Scan for the cell matching the given text and deliver its [X, Y] coordinate at center. 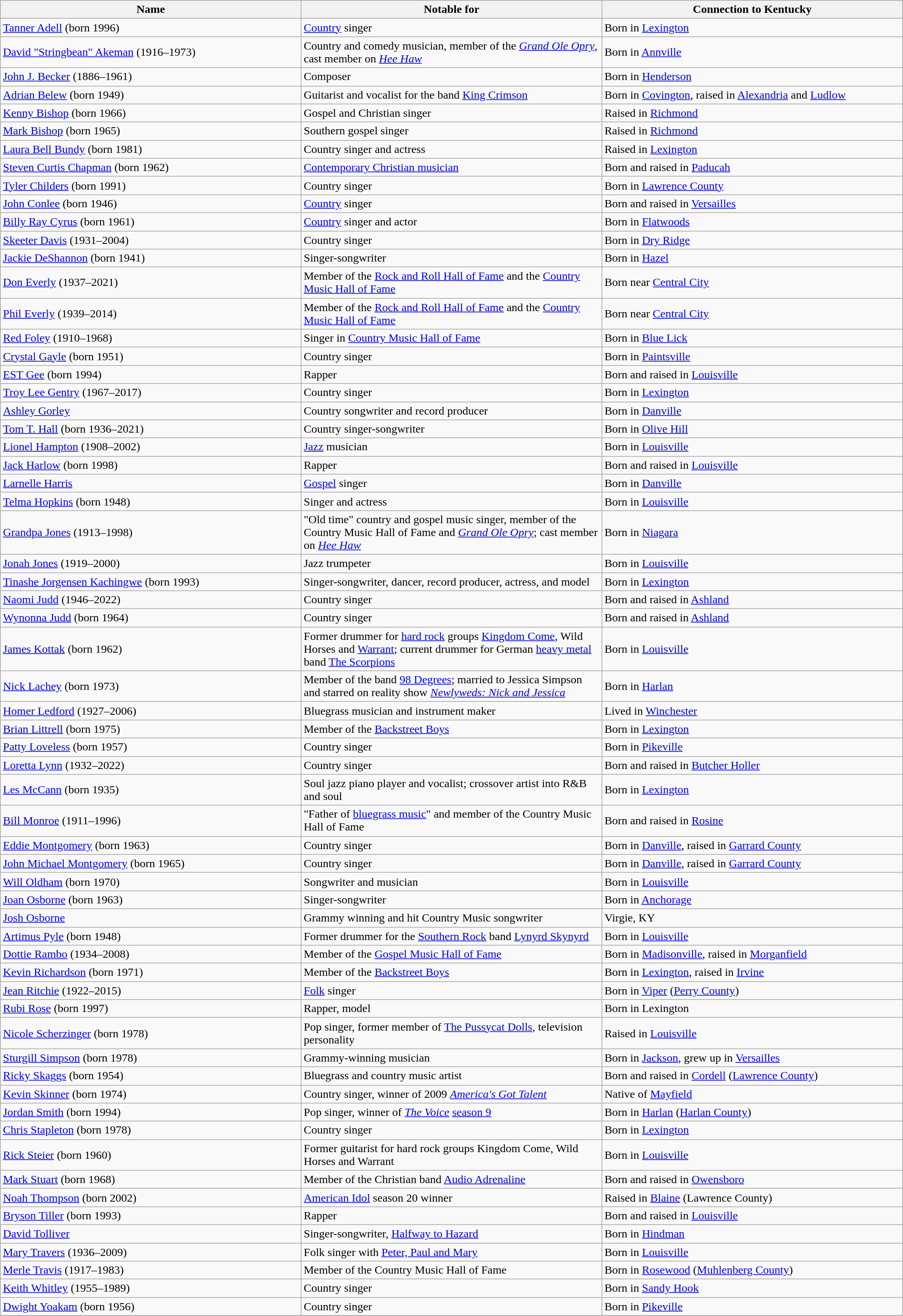
David Tolliver [151, 1234]
Bluegrass musician and instrument maker [451, 711]
Virgie, KY [752, 918]
Country and comedy musician, member of the Grand Ole Opry, cast member on Hee Haw [451, 52]
Les McCann (born 1935) [151, 790]
Guitarist and vocalist for the band King Crimson [451, 95]
Born in Sandy Hook [752, 1288]
Tom T. Hall (born 1936–2021) [151, 429]
Rapper, model [451, 1009]
John Michael Montgomery (born 1965) [151, 863]
Former guitarist for hard rock groups Kingdom Come, Wild Horses and Warrant [451, 1155]
Country singer-songwriter [451, 429]
Singer in Country Music Hall of Fame [451, 338]
Lionel Hampton (1908–2002) [151, 447]
Joan Osborne (born 1963) [151, 900]
Brian Littrell (born 1975) [151, 729]
Tyler Childers (born 1991) [151, 185]
Mark Bishop (born 1965) [151, 131]
David "Stringbean" Akeman (1916–1973) [151, 52]
Singer-songwriter, dancer, record producer, actress, and model [451, 582]
Born in Dry Ridge [752, 240]
Pop singer, winner of The Voice season 9 [451, 1112]
Country singer and actress [451, 149]
Born in Viper (Perry County) [752, 991]
Born in Niagara [752, 532]
Skeeter Davis (1931–2004) [151, 240]
Jazz trumpeter [451, 563]
Billy Ray Cyrus (born 1961) [151, 222]
Patty Loveless (born 1957) [151, 747]
John Conlee (born 1946) [151, 203]
Sturgill Simpson (born 1978) [151, 1058]
EST Gee (born 1994) [151, 375]
Mary Travers (1936–2009) [151, 1252]
Connection to Kentucky [752, 10]
Born in Blue Lick [752, 338]
Born in Annville [752, 52]
Name [151, 10]
Noah Thompson (born 2002) [151, 1197]
Artimus Pyle (born 1948) [151, 936]
Eddie Montgomery (born 1963) [151, 845]
Born in Jackson, grew up in Versailles [752, 1058]
Steven Curtis Chapman (born 1962) [151, 167]
Josh Osborne [151, 918]
Born and raised in Butcher Holler [752, 765]
Singer-songwriter, Halfway to Hazard [451, 1234]
Member of the band 98 Degrees; married to Jessica Simpson and starred on reality show Newlyweds: Nick and Jessica [451, 686]
Songwriter and musician [451, 881]
Dwight Yoakam (born 1956) [151, 1306]
American Idol season 20 winner [451, 1197]
Former drummer for hard rock groups Kingdom Come, Wild Horses and Warrant; current drummer for German heavy metal band The Scorpions [451, 649]
Jordan Smith (born 1994) [151, 1112]
Jackie DeShannon (born 1941) [151, 258]
Red Foley (1910–1968) [151, 338]
Tinashe Jorgensen Kachingwe (born 1993) [151, 582]
Wynonna Judd (born 1964) [151, 618]
Troy Lee Gentry (1967–2017) [151, 393]
Ricky Skaggs (born 1954) [151, 1076]
Born in Hindman [752, 1234]
Southern gospel singer [451, 131]
Gospel and Christian singer [451, 113]
Keith Whitley (1955–1989) [151, 1288]
Native of Mayfield [752, 1094]
James Kottak (born 1962) [151, 649]
Raised in Louisville [752, 1033]
Born and raised in Cordell (Lawrence County) [752, 1076]
Born in Henderson [752, 77]
Born in Covington, raised in Alexandria and Ludlow [752, 95]
Homer Ledford (1927–2006) [151, 711]
Soul jazz piano player and vocalist; crossover artist into R&B and soul [451, 790]
Born in Rosewood (Muhlenberg County) [752, 1270]
Laura Bell Bundy (born 1981) [151, 149]
Born in Lexington, raised in Irvine [752, 972]
Singer and actress [451, 501]
Born in Madisonville, raised in Morganfield [752, 954]
Grammy winning and hit Country Music songwriter [451, 918]
Nicole Scherzinger (born 1978) [151, 1033]
Former drummer for the Southern Rock band Lynyrd Skynyrd [451, 936]
Naomi Judd (1946–2022) [151, 600]
Chris Stapleton (born 1978) [151, 1130]
Raised in Lexington [752, 149]
Phil Everly (1939–2014) [151, 314]
Born in Flatwoods [752, 222]
Gospel singer [451, 483]
Grammy-winning musician [451, 1058]
Grandpa Jones (1913–1998) [151, 532]
Country singer and actor [451, 222]
Born in Harlan [752, 686]
Country songwriter and record producer [451, 411]
Don Everly (1937–2021) [151, 283]
Telma Hopkins (born 1948) [151, 501]
Jonah Jones (1919–2000) [151, 563]
Dottie Rambo (1934–2008) [151, 954]
"Old time" country and gospel music singer, member of the Country Music Hall of Fame and Grand Ole Opry; cast member on Hee Haw [451, 532]
Born in Hazel [752, 258]
Adrian Belew (born 1949) [151, 95]
Pop singer, former member of The Pussycat Dolls, television personality [451, 1033]
Member of the Christian band Audio Adrenaline [451, 1179]
Merle Travis (1917–1983) [151, 1270]
Nick Lachey (born 1973) [151, 686]
Bill Monroe (1911–1996) [151, 820]
Rubi Rose (born 1997) [151, 1009]
John J. Becker (1886–1961) [151, 77]
Will Oldham (born 1970) [151, 881]
Kevin Richardson (born 1971) [151, 972]
Born and raised in Rosine [752, 820]
Folk singer with Peter, Paul and Mary [451, 1252]
"Father of bluegrass music" and member of the Country Music Hall of Fame [451, 820]
Folk singer [451, 991]
Born in Olive Hill [752, 429]
Born and raised in Paducah [752, 167]
Jazz musician [451, 447]
Born in Lawrence County [752, 185]
Bryson Tiller (born 1993) [151, 1215]
Born in Anchorage [752, 900]
Born and raised in Owensboro [752, 1179]
Jack Harlow (born 1998) [151, 465]
Raised in Blaine (Lawrence County) [752, 1197]
Mark Stuart (born 1968) [151, 1179]
Larnelle Harris [151, 483]
Loretta Lynn (1932–2022) [151, 765]
Country singer, winner of 2009 America's Got Talent [451, 1094]
Bluegrass and country music artist [451, 1076]
Born and raised in Versailles [752, 203]
Born in Harlan (Harlan County) [752, 1112]
Kenny Bishop (born 1966) [151, 113]
Contemporary Christian musician [451, 167]
Crystal Gayle (born 1951) [151, 356]
Jean Ritchie (1922–2015) [151, 991]
Tanner Adell (born 1996) [151, 28]
Rick Steier (born 1960) [151, 1155]
Notable for [451, 10]
Kevin Skinner (born 1974) [151, 1094]
Ashley Gorley [151, 411]
Composer [451, 77]
Member of the Gospel Music Hall of Fame [451, 954]
Lived in Winchester [752, 711]
Member of the Country Music Hall of Fame [451, 1270]
Born in Paintsville [752, 356]
